Pinpoint the cell where the given text exists, returning its (x, y) midpoint coordinate. 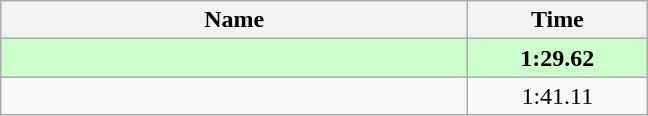
1:41.11 (558, 96)
1:29.62 (558, 58)
Time (558, 20)
Name (234, 20)
